Capture the cell that displays the provided text and extract its (x, y) central coordinate. 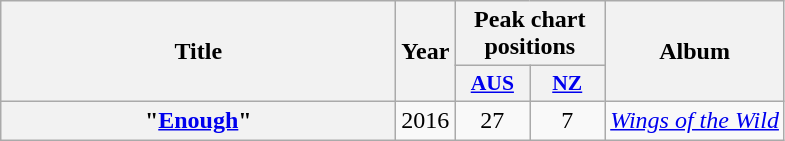
"Enough" (198, 120)
Year (426, 52)
Album (695, 52)
NZ (568, 84)
Wings of the Wild (695, 120)
Peak chart positions (530, 34)
AUS (492, 84)
7 (568, 120)
Title (198, 52)
27 (492, 120)
2016 (426, 120)
